From the cell containing the given text, extract its center point as (x, y) coordinate. 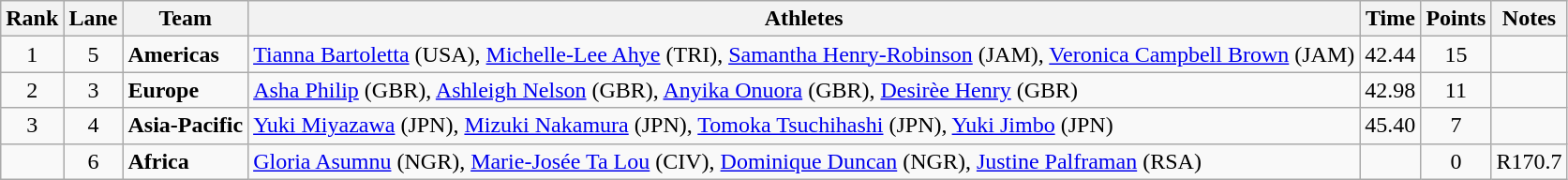
4 (94, 126)
Africa (186, 161)
Rank (32, 19)
42.44 (1391, 54)
R170.7 (1530, 161)
Points (1456, 19)
Notes (1530, 19)
Europe (186, 90)
Athletes (804, 19)
11 (1456, 90)
Team (186, 19)
Asia-Pacific (186, 126)
2 (32, 90)
Gloria Asumnu (NGR), Marie-Josée Ta Lou (CIV), Dominique Duncan (NGR), Justine Palframan (RSA) (804, 161)
5 (94, 54)
1 (32, 54)
Time (1391, 19)
7 (1456, 126)
6 (94, 161)
42.98 (1391, 90)
Americas (186, 54)
0 (1456, 161)
Asha Philip (GBR), Ashleigh Nelson (GBR), Anyika Onuora (GBR), Desirèe Henry (GBR) (804, 90)
15 (1456, 54)
Lane (94, 19)
Yuki Miyazawa (JPN), Mizuki Nakamura (JPN), Tomoka Tsuchihashi (JPN), Yuki Jimbo (JPN) (804, 126)
45.40 (1391, 126)
Tianna Bartoletta (USA), Michelle-Lee Ahye (TRI), Samantha Henry-Robinson (JAM), Veronica Campbell Brown (JAM) (804, 54)
